Extract the (x, y) coordinate from the center of the cell holding the provided text.  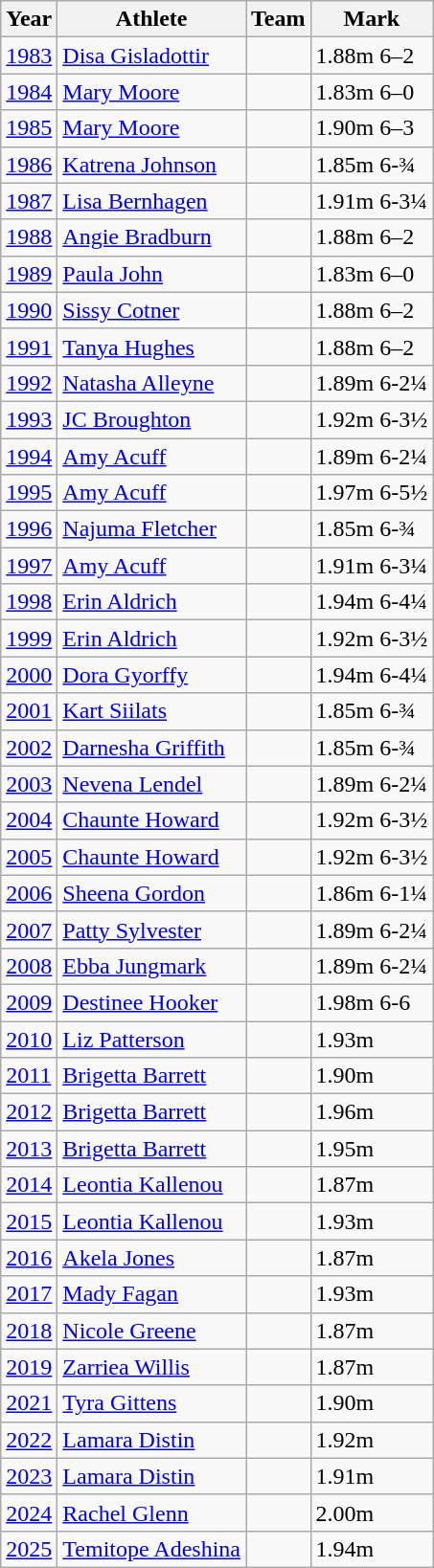
1.94m (372, 1549)
1997 (29, 566)
2004 (29, 820)
Disa Gisladottir (151, 56)
1.86m 6-1¼ (372, 893)
Sheena Gordon (151, 893)
2016 (29, 1258)
1985 (29, 128)
2.00m (372, 1512)
Mady Fagan (151, 1294)
Destinee Hooker (151, 1002)
Zarriea Willis (151, 1367)
2003 (29, 784)
1983 (29, 56)
2022 (29, 1440)
2009 (29, 1002)
1990 (29, 310)
1992 (29, 383)
Rachel Glenn (151, 1512)
1991 (29, 347)
1984 (29, 92)
Kart Siilats (151, 711)
1999 (29, 638)
Darnesha Griffith (151, 748)
2006 (29, 893)
Team (278, 19)
Nicole Greene (151, 1331)
2000 (29, 675)
1994 (29, 457)
Tyra Gittens (151, 1403)
2001 (29, 711)
1.95m (372, 1149)
Dora Gyorffy (151, 675)
1987 (29, 201)
Ebba Jungmark (151, 966)
Katrena Johnson (151, 165)
1996 (29, 529)
Tanya Hughes (151, 347)
1.92m (372, 1440)
Year (29, 19)
Akela Jones (151, 1258)
1988 (29, 237)
2017 (29, 1294)
2008 (29, 966)
2018 (29, 1331)
2019 (29, 1367)
1.91m (372, 1476)
1998 (29, 602)
2015 (29, 1221)
2021 (29, 1403)
1.97m 6-5½ (372, 493)
1.98m 6-6 (372, 1002)
2011 (29, 1076)
2014 (29, 1185)
Sissy Cotner (151, 310)
Angie Bradburn (151, 237)
Najuma Fletcher (151, 529)
Paula John (151, 274)
Natasha Alleyne (151, 383)
Liz Patterson (151, 1039)
2013 (29, 1149)
2010 (29, 1039)
2024 (29, 1512)
1.96m (372, 1112)
Mark (372, 19)
Athlete (151, 19)
2007 (29, 930)
1986 (29, 165)
1993 (29, 419)
1989 (29, 274)
2005 (29, 857)
2025 (29, 1549)
2012 (29, 1112)
Temitope Adeshina (151, 1549)
1.90m 6–3 (372, 128)
2023 (29, 1476)
JC Broughton (151, 419)
2002 (29, 748)
Patty Sylvester (151, 930)
Lisa Bernhagen (151, 201)
Nevena Lendel (151, 784)
1995 (29, 493)
